Identify which cell holds the provided text, then report its [X, Y] central coordinate. 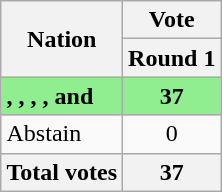
Vote [172, 20]
Abstain [62, 134]
Nation [62, 39]
Round 1 [172, 58]
, , , , and [62, 96]
0 [172, 134]
Total votes [62, 172]
